From the cell containing the given text, extract its center point as [X, Y] coordinate. 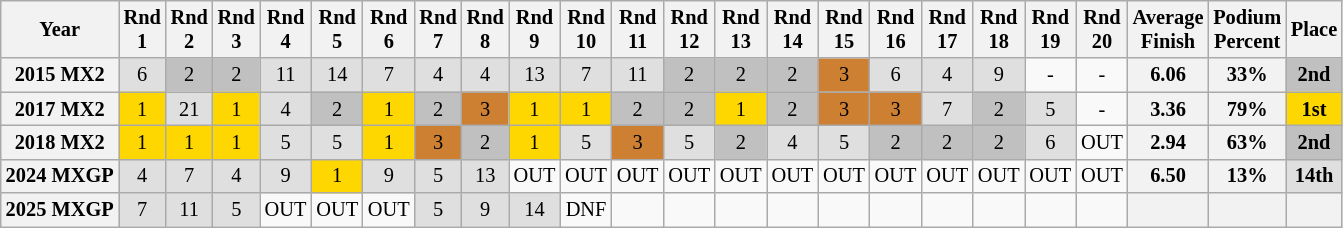
Rnd13 [741, 29]
DNF [586, 210]
Rnd19 [1051, 29]
2025 MXGP [60, 210]
Rnd5 [337, 29]
2018 MX2 [60, 142]
Place [1314, 29]
Rnd12 [689, 29]
Rnd3 [236, 29]
AverageFinish [1168, 29]
Rnd1 [142, 29]
Rnd20 [1102, 29]
Rnd8 [486, 29]
13% [1247, 176]
Rnd15 [844, 29]
33% [1247, 75]
Rnd10 [586, 29]
Rnd2 [190, 29]
3.36 [1168, 109]
2.94 [1168, 142]
14th [1314, 176]
2015 MX2 [60, 75]
Rnd9 [535, 29]
Rnd16 [896, 29]
6.50 [1168, 176]
Rnd17 [947, 29]
PodiumPercent [1247, 29]
Rnd7 [438, 29]
Year [60, 29]
2017 MX2 [60, 109]
Rnd4 [286, 29]
2024 MXGP [60, 176]
Rnd6 [389, 29]
1st [1314, 109]
Rnd11 [638, 29]
21 [190, 109]
Rnd18 [999, 29]
Rnd14 [793, 29]
79% [1247, 109]
6.06 [1168, 75]
63% [1247, 142]
